Pinpoint the cell where the given text exists, returning its (X, Y) midpoint coordinate. 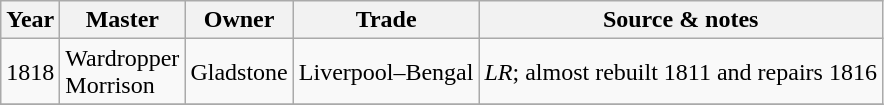
1818 (30, 72)
Owner (239, 20)
LR; almost rebuilt 1811 and repairs 1816 (680, 72)
Master (122, 20)
Liverpool–Bengal (386, 72)
Trade (386, 20)
Gladstone (239, 72)
Source & notes (680, 20)
WardropperMorrison (122, 72)
Year (30, 20)
